Pinpoint the cell where the given text exists, returning its (X, Y) midpoint coordinate. 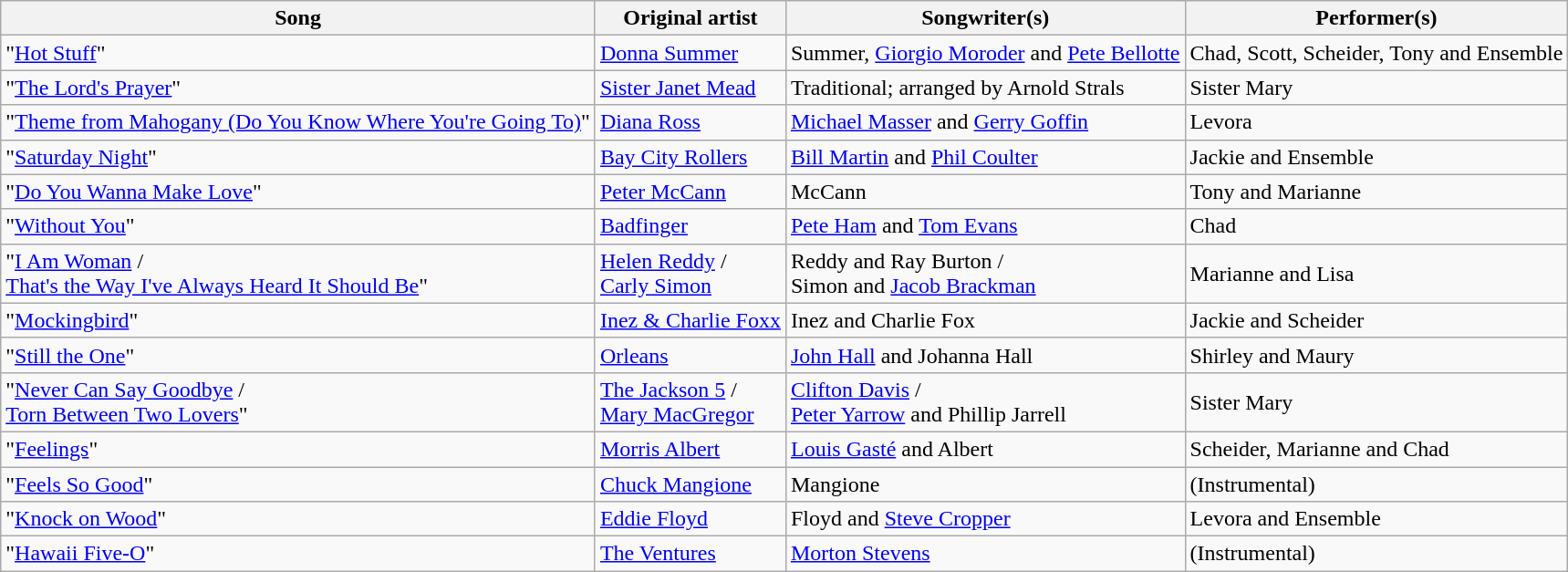
Morris Albert (690, 449)
Reddy and Ray Burton /Simon and Jacob Brackman (985, 274)
Louis Gasté and Albert (985, 449)
"Feels So Good" (298, 484)
"Never Can Say Goodbye /Torn Between Two Lovers" (298, 401)
Chuck Mangione (690, 484)
John Hall and Johanna Hall (985, 355)
"The Lord's Prayer" (298, 88)
Badfinger (690, 226)
Scheider, Marianne and Chad (1376, 449)
Donna Summer (690, 53)
"Mockingbird" (298, 320)
"I Am Woman /That's the Way I've Always Heard It Should Be" (298, 274)
Traditional; arranged by Arnold Strals (985, 88)
Levora (1376, 122)
Helen Reddy /Carly Simon (690, 274)
Original artist (690, 18)
Mangione (985, 484)
Clifton Davis /Peter Yarrow and Phillip Jarrell (985, 401)
"Saturday Night" (298, 157)
Jackie and Scheider (1376, 320)
Marianne and Lisa (1376, 274)
Performer(s) (1376, 18)
Sister Janet Mead (690, 88)
"Theme from Mahogany (Do You Know Where You're Going To)" (298, 122)
Chad, Scott, Scheider, Tony and Ensemble (1376, 53)
Songwriter(s) (985, 18)
McCann (985, 192)
Levora and Ensemble (1376, 519)
Summer, Giorgio Moroder and Pete Bellotte (985, 53)
Jackie and Ensemble (1376, 157)
"Hot Stuff" (298, 53)
Eddie Floyd (690, 519)
Michael Masser and Gerry Goffin (985, 122)
Bill Martin and Phil Coulter (985, 157)
Floyd and Steve Cropper (985, 519)
"Still the One" (298, 355)
Diana Ross (690, 122)
Chad (1376, 226)
Pete Ham and Tom Evans (985, 226)
"Hawaii Five-O" (298, 554)
Tony and Marianne (1376, 192)
The Ventures (690, 554)
Shirley and Maury (1376, 355)
"Do You Wanna Make Love" (298, 192)
Peter McCann (690, 192)
"Feelings" (298, 449)
Orleans (690, 355)
The Jackson 5 /Mary MacGregor (690, 401)
"Without You" (298, 226)
Inez & Charlie Foxx (690, 320)
Bay City Rollers (690, 157)
Inez and Charlie Fox (985, 320)
"Knock on Wood" (298, 519)
Song (298, 18)
Morton Stevens (985, 554)
